Search for the cell housing the specified text and yield its (X, Y) center coordinate. 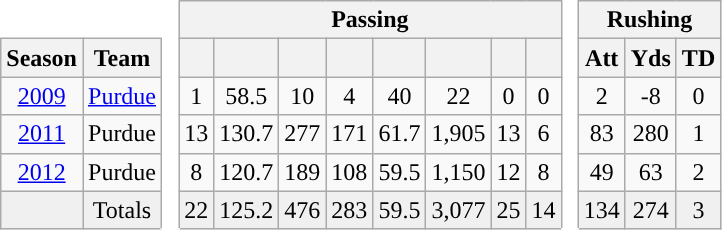
Rushing (650, 20)
3,077 (458, 210)
49 (602, 172)
-8 (650, 96)
134 (602, 210)
Att (602, 58)
280 (650, 134)
3 (698, 210)
Team (122, 58)
108 (350, 172)
TD (698, 58)
189 (302, 172)
4 (350, 96)
476 (302, 210)
40 (400, 96)
25 (508, 210)
120.7 (246, 172)
1,150 (458, 172)
283 (350, 210)
10 (302, 96)
12 (508, 172)
1,905 (458, 134)
14 (544, 210)
2012 (42, 172)
Passing (370, 20)
Totals (122, 210)
2009 (42, 96)
125.2 (246, 210)
63 (650, 172)
6 (544, 134)
2011 (42, 134)
277 (302, 134)
171 (350, 134)
Season (42, 58)
130.7 (246, 134)
Yds (650, 58)
83 (602, 134)
274 (650, 210)
61.7 (400, 134)
58.5 (246, 96)
